Return the (X, Y) coordinate for the center point of the cell that contains the specified text.  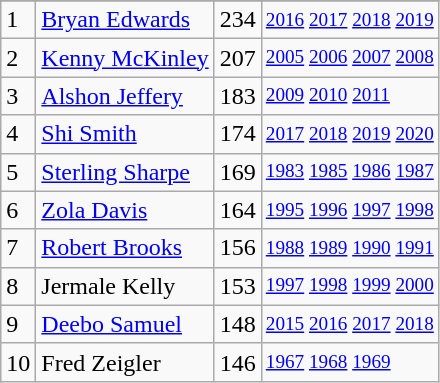
Shi Smith (125, 134)
5 (18, 172)
148 (238, 324)
1983 1985 1986 1987 (350, 172)
1967 1968 1969 (350, 362)
207 (238, 58)
1988 1989 1990 1991 (350, 248)
2005 2006 2007 2008 (350, 58)
153 (238, 286)
2009 2010 2011 (350, 96)
2015 2016 2017 2018 (350, 324)
Jermale Kelly (125, 286)
Bryan Edwards (125, 20)
6 (18, 210)
156 (238, 248)
Alshon Jeffery (125, 96)
Robert Brooks (125, 248)
Kenny McKinley (125, 58)
146 (238, 362)
3 (18, 96)
Deebo Samuel (125, 324)
2017 2018 2019 2020 (350, 134)
10 (18, 362)
1997 1998 1999 2000 (350, 286)
169 (238, 172)
8 (18, 286)
183 (238, 96)
164 (238, 210)
Fred Zeigler (125, 362)
234 (238, 20)
2016 2017 2018 2019 (350, 20)
7 (18, 248)
1 (18, 20)
Sterling Sharpe (125, 172)
1995 1996 1997 1998 (350, 210)
2 (18, 58)
4 (18, 134)
174 (238, 134)
Zola Davis (125, 210)
9 (18, 324)
